Provide the (X, Y) coordinate of the cell's center where the given text is located.  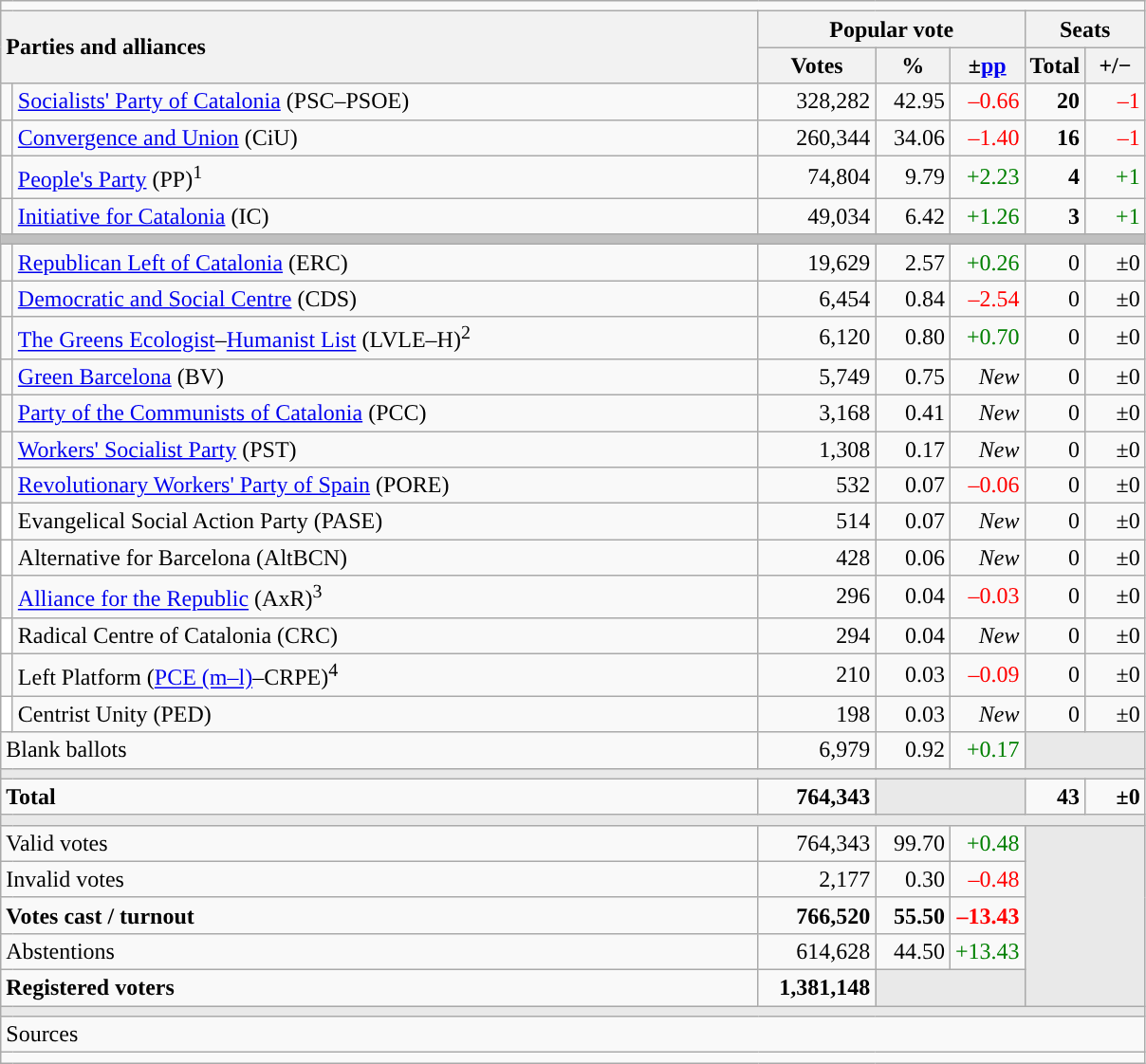
+0.48 (987, 843)
Socialists' Party of Catalonia (PSC–PSOE) (385, 101)
44.50 (913, 951)
0.30 (913, 879)
Registered voters (379, 988)
74,804 (817, 176)
Green Barcelona (BV) (385, 376)
Democratic and Social Centre (CDS) (385, 299)
198 (817, 714)
Evangelical Social Action Party (PASE) (385, 522)
Votes (817, 65)
34.06 (913, 138)
–1.40 (987, 138)
210 (817, 675)
614,628 (817, 951)
Alliance for the Republic (AxR)3 (385, 597)
0.06 (913, 558)
Initiative for Catalonia (IC) (385, 216)
Convergence and Union (CiU) (385, 138)
0.92 (913, 750)
328,282 (817, 101)
Abstentions (379, 951)
4 (1055, 176)
514 (817, 522)
–0.06 (987, 486)
99.70 (913, 843)
0.84 (913, 299)
Valid votes (379, 843)
Left Platform (PCE (m–l)–CRPE)4 (385, 675)
Republican Left of Catalonia (ERC) (385, 263)
19,629 (817, 263)
±pp (987, 65)
Parties and alliances (379, 47)
% (913, 65)
+0.70 (987, 338)
766,520 (817, 915)
49,034 (817, 216)
6,454 (817, 299)
3 (1055, 216)
2,177 (817, 879)
Popular vote (892, 29)
0.41 (913, 413)
Revolutionary Workers' Party of Spain (PORE) (385, 486)
Radical Centre of Catalonia (CRC) (385, 635)
Alternative for Barcelona (AltBCN) (385, 558)
55.50 (913, 915)
–13.43 (987, 915)
294 (817, 635)
–2.54 (987, 299)
42.95 (913, 101)
Blank ballots (379, 750)
+0.17 (987, 750)
Votes cast / turnout (379, 915)
The Greens Ecologist–Humanist List (LVLE–H)2 (385, 338)
260,344 (817, 138)
2.57 (913, 263)
5,749 (817, 376)
6,979 (817, 750)
1,308 (817, 449)
Sources (573, 1035)
Centrist Unity (PED) (385, 714)
People's Party (PP)1 (385, 176)
532 (817, 486)
Invalid votes (379, 879)
9.79 (913, 176)
+13.43 (987, 951)
+2.23 (987, 176)
6,120 (817, 338)
Seats (1085, 29)
+/− (1116, 65)
20 (1055, 101)
0.80 (913, 338)
+1.26 (987, 216)
–0.48 (987, 879)
428 (817, 558)
0.75 (913, 376)
3,168 (817, 413)
–0.09 (987, 675)
+0.26 (987, 263)
–0.03 (987, 597)
0.17 (913, 449)
296 (817, 597)
Party of the Communists of Catalonia (PCC) (385, 413)
Workers' Socialist Party (PST) (385, 449)
–0.66 (987, 101)
1,381,148 (817, 988)
16 (1055, 138)
43 (1055, 797)
6.42 (913, 216)
